From the cell containing the given text, extract its center point as (X, Y) coordinate. 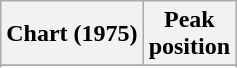
Peak position (189, 34)
Chart (1975) (72, 34)
